Identify which cell holds the provided text, then report its (x, y) central coordinate. 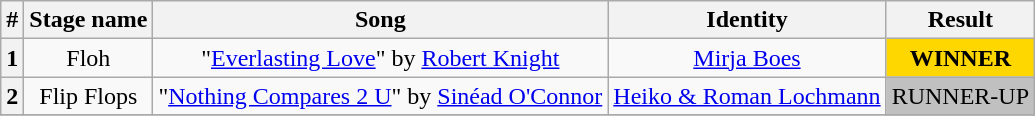
Result (960, 20)
2 (12, 96)
Stage name (88, 20)
"Everlasting Love" by Robert Knight (380, 58)
Mirja Boes (747, 58)
Identity (747, 20)
# (12, 20)
1 (12, 58)
RUNNER-UP (960, 96)
WINNER (960, 58)
Flip Flops (88, 96)
"Nothing Compares 2 U" by Sinéad O'Connor (380, 96)
Song (380, 20)
Floh (88, 58)
Heiko & Roman Lochmann (747, 96)
